For the text-containing cell, return its midpoint in [x, y] coordinate format. 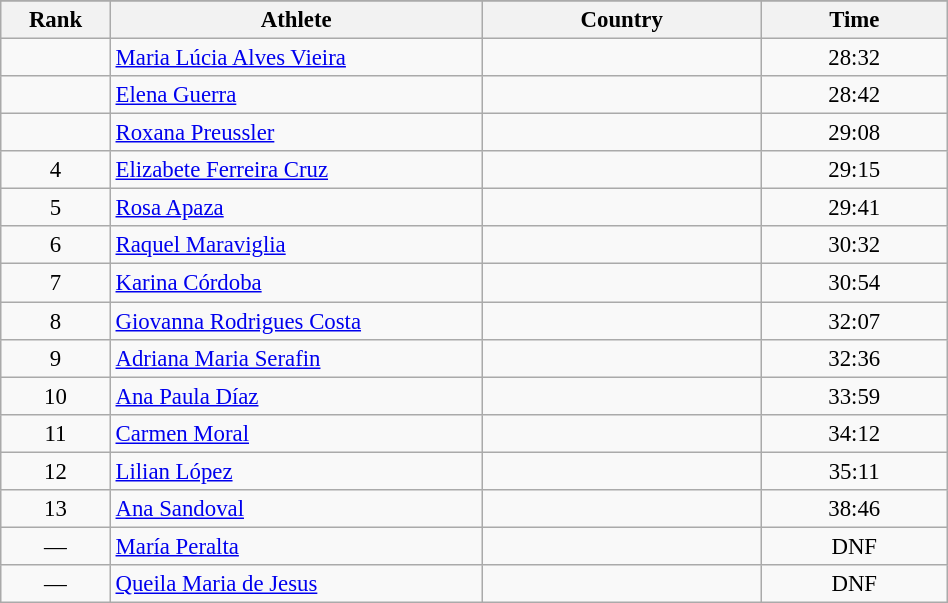
Raquel Maraviglia [296, 245]
Elizabete Ferreira Cruz [296, 170]
Rank [56, 20]
Athlete [296, 20]
Rosa Apaza [296, 208]
Time [854, 20]
30:54 [854, 283]
11 [56, 433]
29:41 [854, 208]
7 [56, 283]
Lilian López [296, 471]
Ana Paula Díaz [296, 396]
13 [56, 509]
34:12 [854, 433]
6 [56, 245]
32:36 [854, 358]
29:15 [854, 170]
María Peralta [296, 546]
Adriana Maria Serafin [296, 358]
35:11 [854, 471]
32:07 [854, 321]
Elena Guerra [296, 95]
12 [56, 471]
30:32 [854, 245]
Carmen Moral [296, 433]
Ana Sandoval [296, 509]
Giovanna Rodrigues Costa [296, 321]
Roxana Preussler [296, 133]
10 [56, 396]
38:46 [854, 509]
Country [622, 20]
Karina Córdoba [296, 283]
Maria Lúcia Alves Vieira [296, 58]
28:42 [854, 95]
8 [56, 321]
9 [56, 358]
29:08 [854, 133]
28:32 [854, 58]
Queila Maria de Jesus [296, 584]
33:59 [854, 396]
4 [56, 170]
5 [56, 208]
